Pinpoint the cell where the given text exists, returning its (x, y) midpoint coordinate. 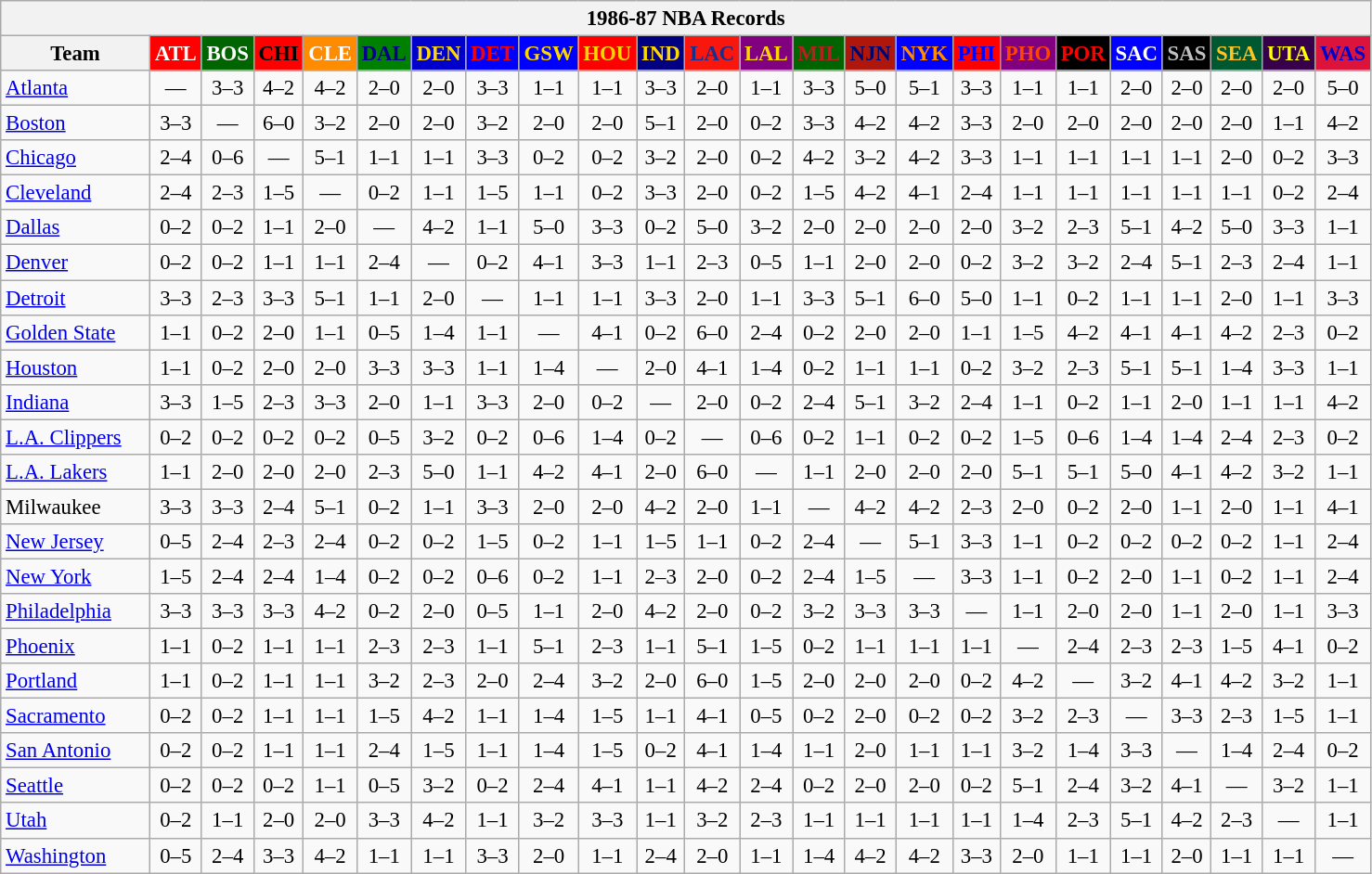
Boston (76, 123)
ATL (175, 54)
Chicago (76, 158)
L.A. Lakers (76, 472)
Sacramento (76, 716)
CHI (278, 54)
NJN (871, 54)
SAC (1136, 54)
New York (76, 576)
LAC (713, 54)
GSW (549, 54)
New Jersey (76, 542)
Detroit (76, 298)
Washington (76, 855)
Indiana (76, 402)
CLE (330, 54)
1986-87 NBA Records (686, 19)
Golden State (76, 332)
DEN (438, 54)
Cleveland (76, 193)
HOU (607, 54)
San Antonio (76, 751)
Portland (76, 681)
SEA (1236, 54)
Houston (76, 367)
L.A. Clippers (76, 437)
WAS (1343, 54)
NYK (925, 54)
UTA (1288, 54)
Dallas (76, 227)
SAS (1186, 54)
PHO (1028, 54)
Atlanta (76, 88)
Seattle (76, 786)
MIL (819, 54)
DAL (384, 54)
IND (661, 54)
Philadelphia (76, 611)
Denver (76, 263)
Team (76, 54)
BOS (227, 54)
Milwaukee (76, 507)
LAL (767, 54)
POR (1082, 54)
Utah (76, 821)
DET (492, 54)
Phoenix (76, 647)
PHI (977, 54)
